Provide the (X, Y) coordinate of the cell's center where the given text is located.  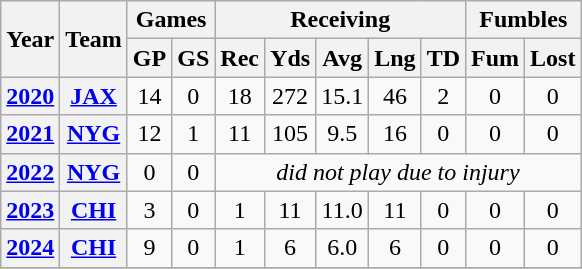
2023 (30, 210)
11.0 (342, 210)
Fumbles (524, 20)
16 (395, 134)
2021 (30, 134)
105 (290, 134)
14 (149, 96)
9.5 (342, 134)
Yds (290, 58)
Lost (553, 58)
2022 (30, 172)
6.0 (342, 248)
46 (395, 96)
did not play due to injury (398, 172)
GP (149, 58)
Receiving (340, 20)
Year (30, 39)
9 (149, 248)
15.1 (342, 96)
2024 (30, 248)
TD (443, 58)
12 (149, 134)
18 (240, 96)
Avg (342, 58)
JAX (94, 96)
GS (194, 58)
Lng (395, 58)
Team (94, 39)
2 (443, 96)
Games (170, 20)
2020 (30, 96)
Fum (496, 58)
3 (149, 210)
272 (290, 96)
Rec (240, 58)
